Provide the (x, y) coordinate of the cell's center where the given text is located.  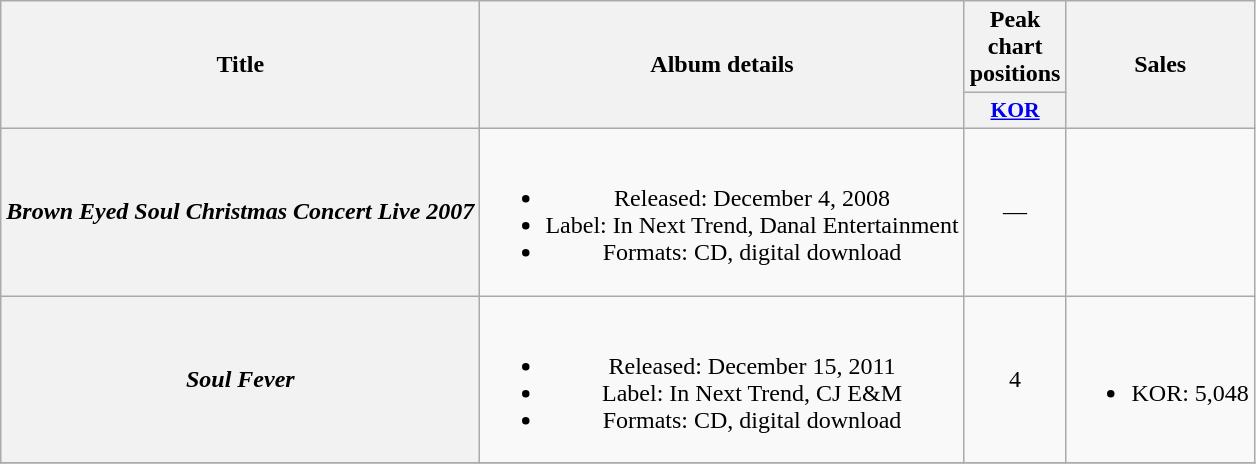
Album details (722, 65)
— (1015, 212)
KOR (1015, 111)
4 (1015, 380)
Title (240, 65)
Released: December 4, 2008Label: In Next Trend, Danal EntertainmentFormats: CD, digital download (722, 212)
Brown Eyed Soul Christmas Concert Live 2007 (240, 212)
KOR: 5,048 (1160, 380)
Released: December 15, 2011Label: In Next Trend, CJ E&MFormats: CD, digital download (722, 380)
Sales (1160, 65)
Peak chart positions (1015, 47)
Soul Fever (240, 380)
